Pinpoint the cell where the given text exists, returning its [x, y] midpoint coordinate. 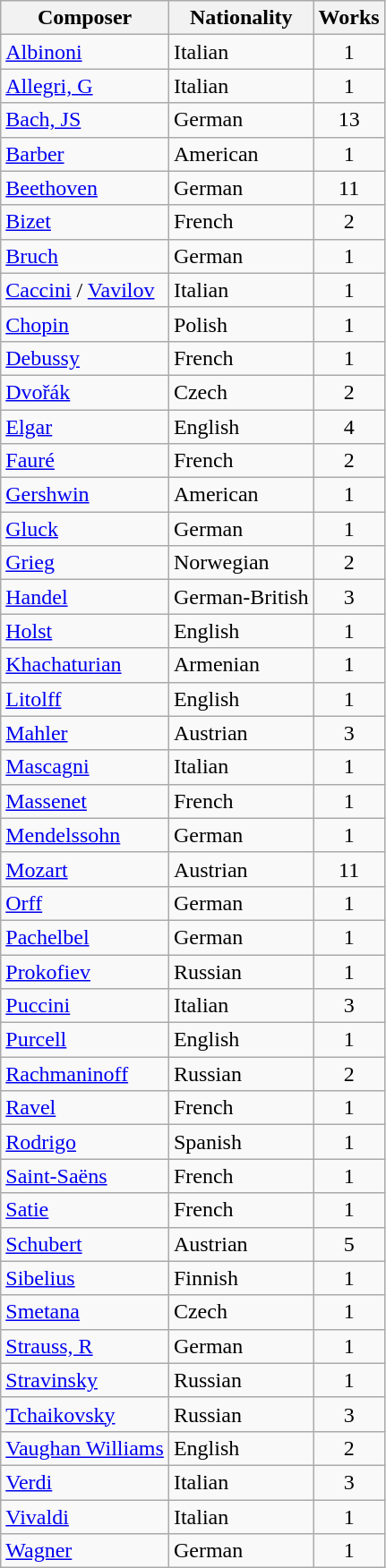
Khachaturian [85, 665]
Chopin [85, 324]
Finnish [241, 1278]
Bach, JS [85, 120]
Debussy [85, 358]
Verdi [85, 1482]
Spanish [241, 1142]
Satie [85, 1210]
Caccini / Vavilov [85, 290]
Saint-Saëns [85, 1176]
4 [349, 427]
5 [349, 1244]
Elgar [85, 427]
Bizet [85, 222]
Polish [241, 324]
Tchaikovsky [85, 1414]
Bruch [85, 256]
13 [349, 120]
Mendelssohn [85, 835]
Dvořák [85, 392]
Works [349, 18]
Nationality [241, 18]
Mascagni [85, 767]
Prokofiev [85, 971]
Albinoni [85, 52]
Rodrigo [85, 1142]
Holst [85, 631]
Smetana [85, 1312]
Fauré [85, 461]
Purcell [85, 1040]
Vivaldi [85, 1517]
Allegri, G [85, 86]
Orff [85, 903]
Litolff [85, 699]
Wagner [85, 1551]
Beethoven [85, 188]
Sibelius [85, 1278]
Gershwin [85, 495]
Strauss, R [85, 1346]
Ravel [85, 1108]
Grieg [85, 563]
Vaughan Williams [85, 1448]
Stravinsky [85, 1380]
Norwegian [241, 563]
German-British [241, 597]
Puccini [85, 1006]
Mozart [85, 869]
Mahler [85, 733]
Handel [85, 597]
Massenet [85, 801]
Schubert [85, 1244]
Composer [85, 18]
Pachelbel [85, 937]
Gluck [85, 529]
Rachmaninoff [85, 1074]
Barber [85, 154]
Armenian [241, 665]
